For the text-containing cell, return its midpoint in [X, Y] coordinate format. 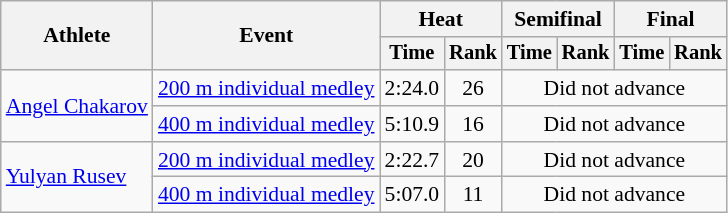
Yulyan Rusev [77, 178]
26 [473, 88]
20 [473, 160]
16 [473, 124]
5:10.9 [412, 124]
2:24.0 [412, 88]
2:22.7 [412, 160]
Angel Chakarov [77, 106]
Event [266, 36]
Semifinal [558, 19]
11 [473, 195]
Athlete [77, 36]
Heat [441, 19]
Final [670, 19]
5:07.0 [412, 195]
